Detect which cell encompasses the target text, then output its (X, Y) center coordinate. 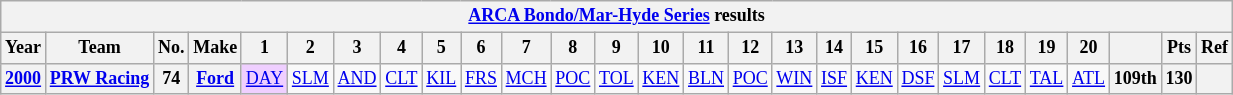
16 (918, 48)
10 (661, 48)
74 (172, 78)
14 (834, 48)
2000 (24, 78)
19 (1046, 48)
ATL (1089, 78)
PRW Racing (99, 78)
130 (1179, 78)
20 (1089, 48)
2 (311, 48)
6 (482, 48)
BLN (706, 78)
AND (357, 78)
FRS (482, 78)
DSF (918, 78)
Ref (1215, 48)
109th (1135, 78)
TAL (1046, 78)
KIL (442, 78)
TOL (616, 78)
5 (442, 48)
DAY (264, 78)
4 (402, 48)
8 (573, 48)
Year (24, 48)
15 (874, 48)
7 (526, 48)
3 (357, 48)
Pts (1179, 48)
11 (706, 48)
MCH (526, 78)
WIN (794, 78)
Team (99, 48)
12 (750, 48)
18 (1004, 48)
17 (962, 48)
13 (794, 48)
Ford (216, 78)
ARCA Bondo/Mar-Hyde Series results (617, 16)
Make (216, 48)
9 (616, 48)
ISF (834, 78)
No. (172, 48)
1 (264, 48)
